Provide the (X, Y) coordinate of the cell's center where the given text is located.  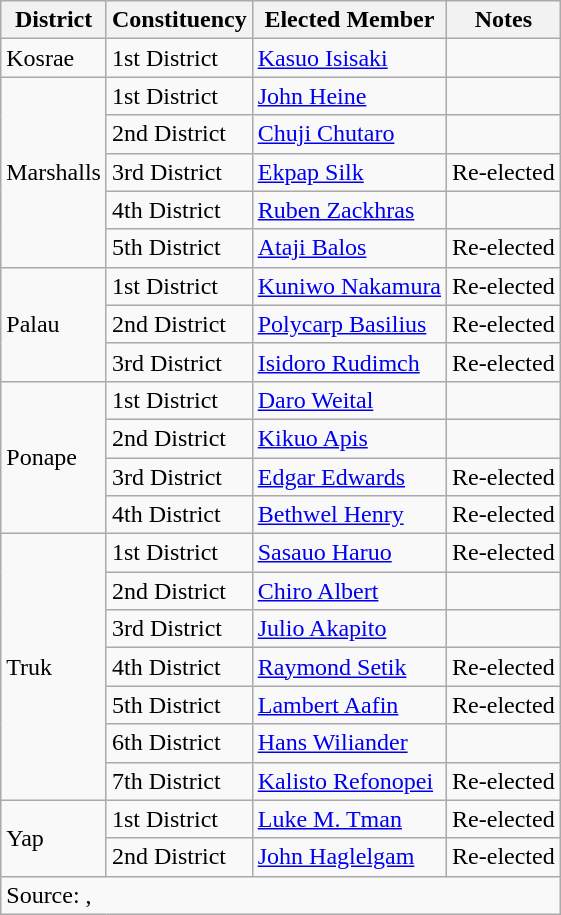
Source: , (280, 895)
District (54, 20)
Kalisto Refonopei (349, 781)
Ruben Zackhras (349, 210)
Edgar Edwards (349, 477)
Isidoro Rudimch (349, 362)
Bethwel Henry (349, 515)
Kasuo Isisaki (349, 58)
Kosrae (54, 58)
Ekpap Silk (349, 172)
Julio Akapito (349, 629)
Ataji Balos (349, 248)
Ponape (54, 457)
7th District (179, 781)
Polycarp Basilius (349, 324)
Truk (54, 667)
6th District (179, 743)
Kuniwo Nakamura (349, 286)
Kikuo Apis (349, 438)
Sasauo Haruo (349, 553)
Palau (54, 324)
Marshalls (54, 172)
Hans Wiliander (349, 743)
Daro Weital (349, 400)
Chuji Chutaro (349, 134)
Notes (504, 20)
Raymond Setik (349, 667)
John Haglelgam (349, 857)
Elected Member (349, 20)
Chiro Albert (349, 591)
Constituency (179, 20)
Luke M. Tman (349, 819)
Yap (54, 838)
Lambert Aafin (349, 705)
John Heine (349, 96)
